Output the [X, Y] coordinate of the center of the cell containing the given text.  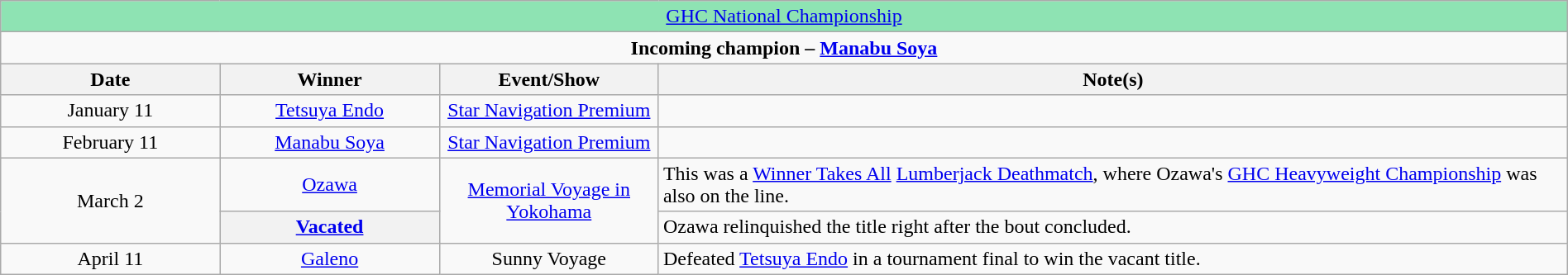
This was a Winner Takes All Lumberjack Deathmatch, where Ozawa's GHC Heavyweight Championship was also on the line. [1113, 185]
April 11 [111, 258]
Sunny Voyage [549, 258]
Ozawa relinquished the title right after the bout concluded. [1113, 227]
Vacated [329, 227]
January 11 [111, 111]
Manabu Soya [329, 142]
Ozawa [329, 185]
Winner [329, 79]
March 2 [111, 200]
Memorial Voyage in Yokohama [549, 200]
Event/Show [549, 79]
Tetsuya Endo [329, 111]
Incoming champion – Manabu Soya [784, 48]
February 11 [111, 142]
GHC National Championship [784, 17]
Defeated Tetsuya Endo in a tournament final to win the vacant title. [1113, 258]
Galeno [329, 258]
Date [111, 79]
Note(s) [1113, 79]
